Locate the cell with the specified text and output its [X, Y] center coordinate. 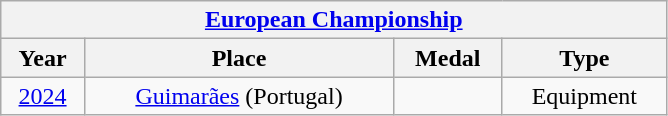
Guimarães (Portugal) [238, 96]
Medal [448, 58]
Equipment [584, 96]
2024 [43, 96]
Place [238, 58]
European Championship [334, 20]
Type [584, 58]
Year [43, 58]
